Scan for the cell matching the given text and deliver its (x, y) coordinate at center. 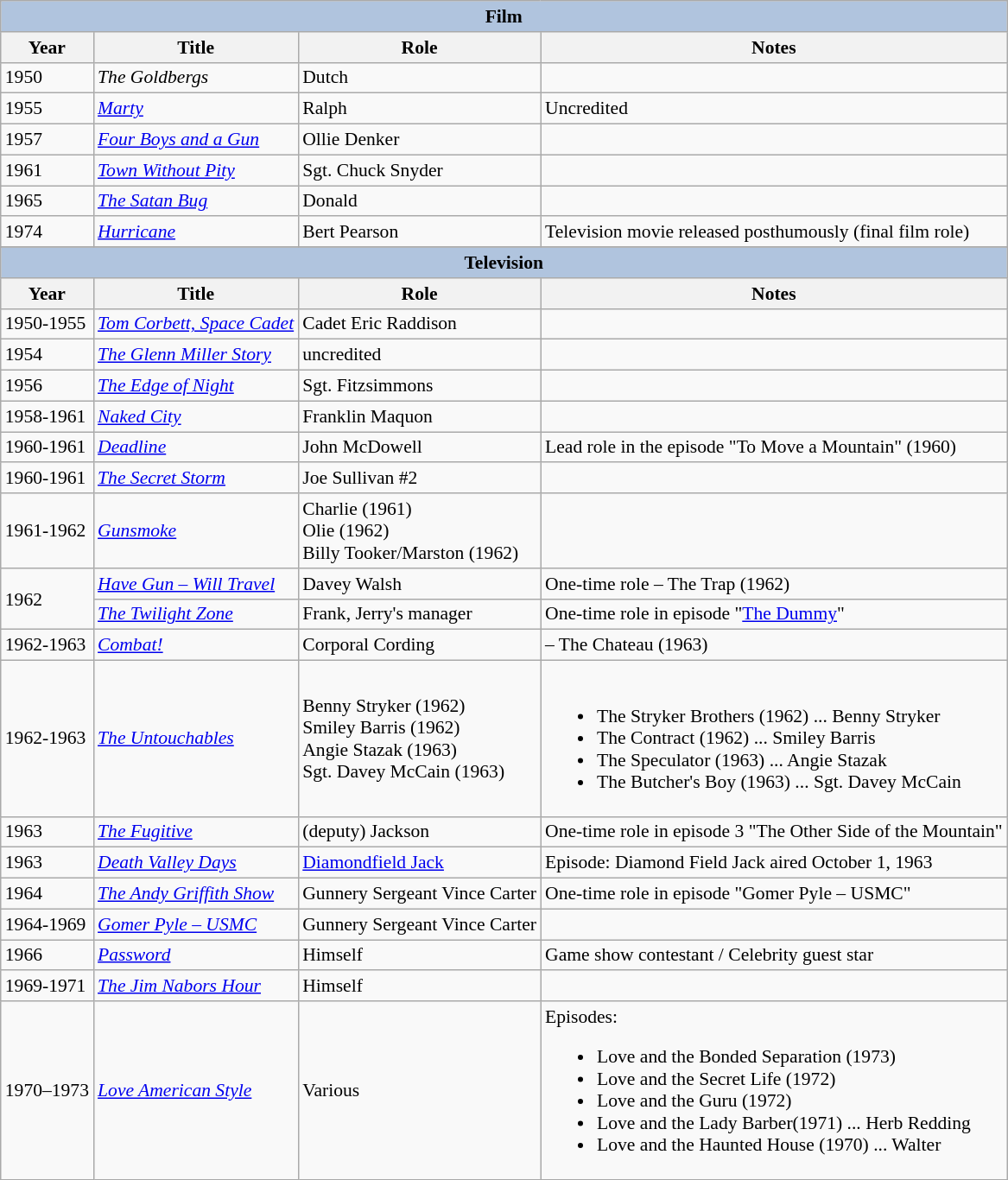
Various (420, 1090)
1950-1955 (47, 324)
Davey Walsh (420, 584)
Franklin Maquon (420, 416)
Cadet Eric Raddison (420, 324)
John McDowell (420, 447)
Film (504, 16)
The Satan Bug (195, 201)
Donald (420, 201)
The Edge of Night (195, 386)
The Twilight Zone (195, 614)
Deadline (195, 447)
1955 (47, 109)
One-time role in episode "Gomer Pyle – USMC" (774, 894)
1954 (47, 355)
Gunsmoke (195, 530)
Four Boys and a Gun (195, 140)
1961 (47, 170)
1957 (47, 140)
1964 (47, 894)
Charlie (1961)Olie (1962)Billy Tooker/Marston (1962) (420, 530)
1961-1962 (47, 530)
Television movie released posthumously (final film role) (774, 232)
Uncredited (774, 109)
One-time role – The Trap (1962) (774, 584)
1956 (47, 386)
Dutch (420, 78)
The Untouchables (195, 739)
Sgt. Fitzsimmons (420, 386)
Have Gun – Will Travel (195, 584)
Bert Pearson (420, 232)
Frank, Jerry's manager (420, 614)
1950 (47, 78)
Gomer Pyle – USMC (195, 924)
Lead role in the episode "To Move a Mountain" (1960) (774, 447)
The Glenn Miller Story (195, 355)
Death Valley Days (195, 863)
Password (195, 955)
1969-1971 (47, 987)
1970–1973 (47, 1090)
Marty (195, 109)
1965 (47, 201)
Diamondfield Jack (420, 863)
1966 (47, 955)
Game show contestant / Celebrity guest star (774, 955)
Corporal Cording (420, 645)
The Secret Storm (195, 479)
Television (504, 263)
Tom Corbett, Space Cadet (195, 324)
– The Chateau (1963) (774, 645)
Naked City (195, 416)
(deputy) Jackson (420, 832)
One-time role in episode 3 "The Other Side of the Mountain" (774, 832)
Episode: Diamond Field Jack aired October 1, 1963 (774, 863)
Benny Stryker (1962)Smiley Barris (1962)Angie Stazak (1963)Sgt. Davey McCain (1963) (420, 739)
Ollie Denker (420, 140)
1974 (47, 232)
uncredited (420, 355)
The Fugitive (195, 832)
The Goldbergs (195, 78)
The Andy Griffith Show (195, 894)
1958-1961 (47, 416)
Ralph (420, 109)
1964-1969 (47, 924)
Love American Style (195, 1090)
Hurricane (195, 232)
One-time role in episode "The Dummy" (774, 614)
Sgt. Chuck Snyder (420, 170)
Town Without Pity (195, 170)
1962 (47, 600)
Combat! (195, 645)
The Jim Nabors Hour (195, 987)
Joe Sullivan #2 (420, 479)
